From the cell containing the given text, extract its center point as [X, Y] coordinate. 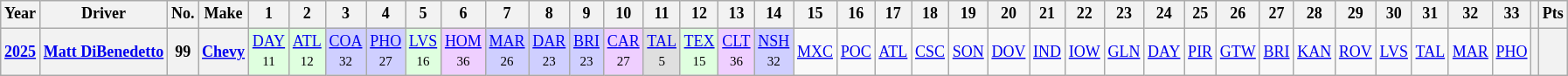
30 [1393, 14]
TAL5 [662, 52]
19 [968, 14]
PHO [1512, 52]
SON [968, 52]
Pts [1554, 14]
MXC [815, 52]
ATL [893, 52]
18 [930, 14]
CSC [930, 52]
10 [623, 14]
COA32 [346, 52]
Make [224, 14]
16 [856, 14]
26 [1238, 14]
LVS [1393, 52]
1 [268, 14]
2 [307, 14]
25 [1201, 14]
3 [346, 14]
22 [1084, 14]
14 [774, 14]
5 [423, 14]
PIR [1201, 52]
Driver [103, 14]
15 [815, 14]
6 [463, 14]
KAN [1315, 52]
PHO27 [386, 52]
9 [587, 14]
13 [736, 14]
BRI23 [587, 52]
GTW [1238, 52]
BRI [1276, 52]
8 [549, 14]
HOM36 [463, 52]
ATL12 [307, 52]
MAR [1470, 52]
DAR23 [549, 52]
CAR27 [623, 52]
DOV [1009, 52]
23 [1124, 14]
POC [856, 52]
NSH32 [774, 52]
TAL [1430, 52]
Chevy [224, 52]
7 [507, 14]
Matt DiBenedetto [103, 52]
GLN [1124, 52]
IOW [1084, 52]
99 [184, 52]
20 [1009, 14]
11 [662, 14]
12 [699, 14]
4 [386, 14]
TEX15 [699, 52]
DAY [1164, 52]
32 [1470, 14]
27 [1276, 14]
LVS16 [423, 52]
IND [1047, 52]
2025 [21, 52]
28 [1315, 14]
33 [1512, 14]
ROV [1356, 52]
21 [1047, 14]
MAR26 [507, 52]
24 [1164, 14]
No. [184, 14]
DAY11 [268, 52]
Year [21, 14]
CLT36 [736, 52]
29 [1356, 14]
31 [1430, 14]
17 [893, 14]
